Determine the (X, Y) coordinate at the center of the cell enclosing the given text.  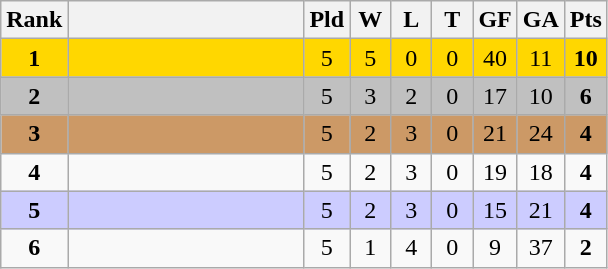
Rank (34, 20)
T (452, 20)
11 (540, 58)
40 (495, 58)
Pld (327, 20)
19 (495, 172)
18 (540, 172)
L (412, 20)
17 (495, 96)
GA (540, 20)
24 (540, 134)
15 (495, 210)
W (370, 20)
9 (495, 248)
37 (540, 248)
GF (495, 20)
Pts (586, 20)
